Pinpoint the cell where the given text exists, returning its (x, y) midpoint coordinate. 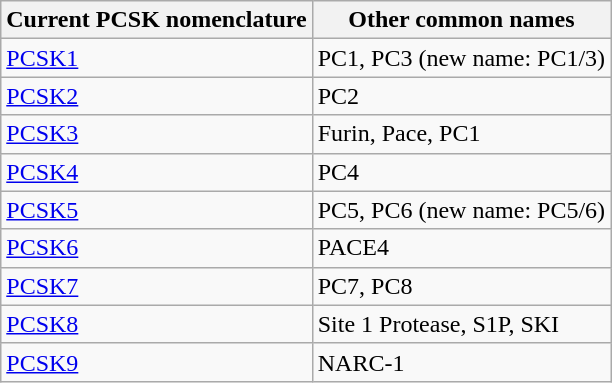
PCSK3 (156, 134)
PCSK4 (156, 172)
PCSK9 (156, 362)
PC5, PC6 (new name: PC5/6) (461, 210)
PCSK7 (156, 286)
Site 1 Protease, S1P, SKI (461, 324)
NARC-1 (461, 362)
PCSK5 (156, 210)
PCSK6 (156, 248)
PCSK2 (156, 96)
Other common names (461, 20)
PACE4 (461, 248)
PC2 (461, 96)
PC4 (461, 172)
Furin, Pace, PC1 (461, 134)
PCSK8 (156, 324)
PC7, PC8 (461, 286)
PCSK1 (156, 58)
Current PCSK nomenclature (156, 20)
PC1, PC3 (new name: PC1/3) (461, 58)
